Return (x, y) of the center of cell containing provided text 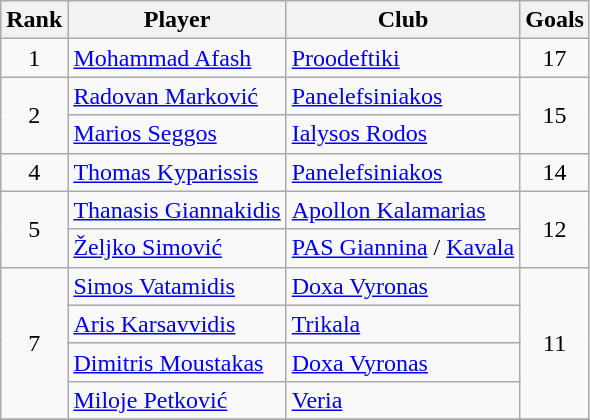
Club (403, 20)
Veria (403, 400)
Proodeftiki (403, 58)
5 (34, 229)
Miloje Petković (177, 400)
Aris Karsavvidis (177, 324)
Mohammad Afash (177, 58)
Player (177, 20)
Marios Seggos (177, 134)
Rank (34, 20)
Dimitris Moustakas (177, 362)
Thanasis Giannakidis (177, 210)
12 (555, 229)
2 (34, 115)
11 (555, 343)
Apollon Kalamarias (403, 210)
PAS Giannina / Kavala (403, 248)
Simos Vatamidis (177, 286)
Goals (555, 20)
Trikala (403, 324)
14 (555, 172)
1 (34, 58)
15 (555, 115)
Thomas Kyparissis (177, 172)
7 (34, 343)
Radovan Marković (177, 96)
17 (555, 58)
Ialysos Rodos (403, 134)
Željko Simović (177, 248)
4 (34, 172)
